Provide the [x, y] coordinate of the cell's center where the given text is located.  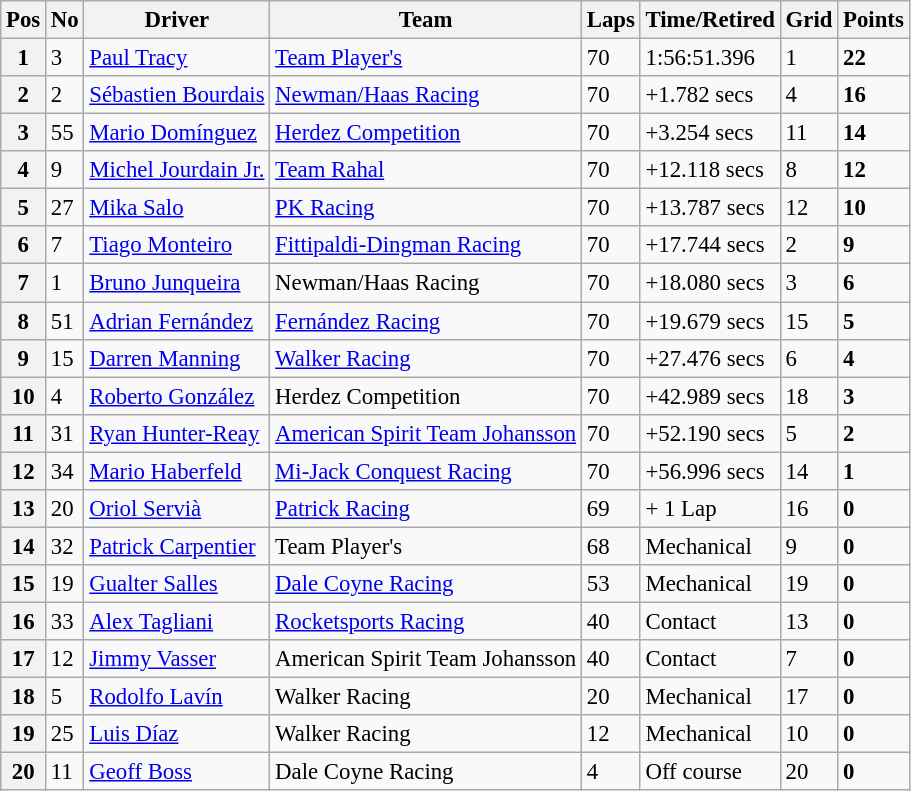
Geoff Boss [177, 772]
Fittipaldi-Dingman Racing [426, 245]
Rodolfo Lavín [177, 697]
+12.118 secs [710, 170]
Ryan Hunter-Reay [177, 433]
Grid [808, 20]
Mario Domínguez [177, 133]
Patrick Carpentier [177, 546]
22 [874, 58]
33 [65, 621]
Mario Haberfeld [177, 471]
Rocketsports Racing [426, 621]
Roberto González [177, 396]
Oriol Servià [177, 509]
Luis Díaz [177, 734]
+56.996 secs [710, 471]
Adrian Fernández [177, 321]
53 [610, 584]
34 [65, 471]
Darren Manning [177, 358]
Mi-Jack Conquest Racing [426, 471]
1:56:51.396 [710, 58]
+52.190 secs [710, 433]
Off course [710, 772]
+1.782 secs [710, 95]
31 [65, 433]
51 [65, 321]
Bruno Junqueira [177, 283]
+ 1 Lap [710, 509]
32 [65, 546]
Pos [24, 20]
Driver [177, 20]
Patrick Racing [426, 509]
55 [65, 133]
27 [65, 208]
+17.744 secs [710, 245]
68 [610, 546]
+19.679 secs [710, 321]
Jimmy Vasser [177, 659]
69 [610, 509]
Sébastien Bourdais [177, 95]
+3.254 secs [710, 133]
+27.476 secs [710, 358]
Team [426, 20]
PK Racing [426, 208]
25 [65, 734]
Gualter Salles [177, 584]
Tiago Monteiro [177, 245]
Michel Jourdain Jr. [177, 170]
Alex Tagliani [177, 621]
Mika Salo [177, 208]
+13.787 secs [710, 208]
+42.989 secs [710, 396]
Time/Retired [710, 20]
Points [874, 20]
Fernández Racing [426, 321]
Paul Tracy [177, 58]
Team Rahal [426, 170]
Laps [610, 20]
+18.080 secs [710, 283]
No [65, 20]
